Output the [x, y] coordinate of the center of the cell containing the given text.  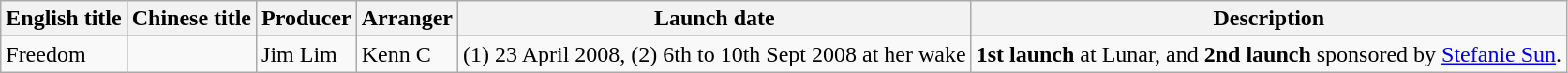
Producer [307, 19]
(1) 23 April 2008, (2) 6th to 10th Sept 2008 at her wake [714, 54]
English title [64, 19]
Jim Lim [307, 54]
Description [1269, 19]
1st launch at Lunar, and 2nd launch sponsored by Stefanie Sun. [1269, 54]
Freedom [64, 54]
Chinese title [191, 19]
Arranger [407, 19]
Launch date [714, 19]
Kenn C [407, 54]
